Extract the [x, y] coordinate from the center of the cell holding the provided text.  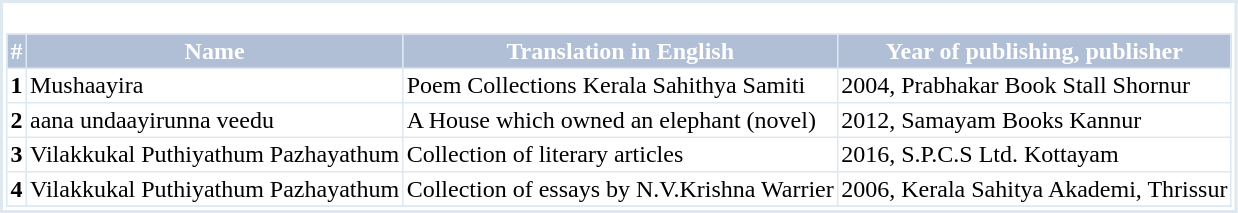
Mushaayira [214, 85]
Collection of essays by N.V.Krishna Warrier [620, 189]
# [17, 51]
Year of publishing, publisher [1035, 51]
Name [214, 51]
Translation in English [620, 51]
3 [17, 154]
2 [17, 120]
Collection of literary articles [620, 154]
1 [17, 85]
2012, Samayam Books Kannur [1035, 120]
4 [17, 189]
Poem Collections Kerala Sahithya Samiti [620, 85]
2004, Prabhakar Book Stall Shornur [1035, 85]
A House which owned an elephant (novel) [620, 120]
aana undaayirunna veedu [214, 120]
2006, Kerala Sahitya Akademi, Thrissur [1035, 189]
2016, S.P.C.S Ltd. Kottayam [1035, 154]
